Provide the (X, Y) coordinate of the cell's center where the given text is located.  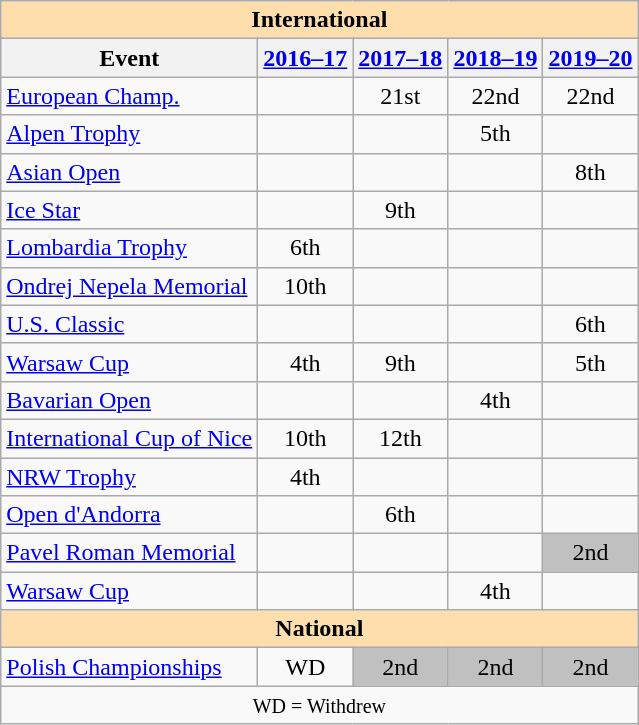
21st (400, 96)
WD (306, 667)
NRW Trophy (130, 477)
12th (400, 438)
International (320, 20)
Pavel Roman Memorial (130, 553)
European Champ. (130, 96)
Event (130, 58)
8th (590, 172)
International Cup of Nice (130, 438)
Alpen Trophy (130, 134)
2019–20 (590, 58)
Bavarian Open (130, 400)
2017–18 (400, 58)
2016–17 (306, 58)
WD = Withdrew (320, 705)
Open d'Andorra (130, 515)
2018–19 (496, 58)
Lombardia Trophy (130, 248)
U.S. Classic (130, 324)
Asian Open (130, 172)
Ondrej Nepela Memorial (130, 286)
Polish Championships (130, 667)
National (320, 629)
Ice Star (130, 210)
